Detect which cell encompasses the target text, then output its [X, Y] center coordinate. 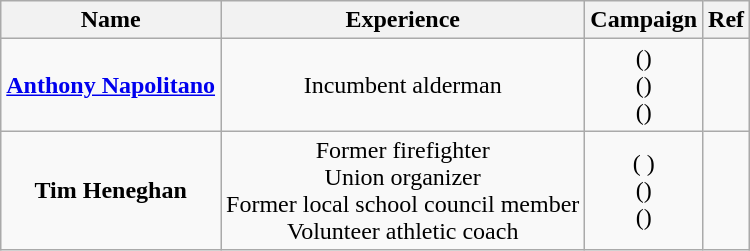
Anthony Napolitano [111, 85]
Name [111, 20]
Ref [726, 20]
()()() [644, 85]
Tim Heneghan [111, 190]
Campaign [644, 20]
( )()() [644, 190]
Experience [403, 20]
Former firefighterUnion organizerFormer local school council memberVolunteer athletic coach [403, 190]
Incumbent alderman [403, 85]
